Return (X, Y) of the center of cell containing provided text 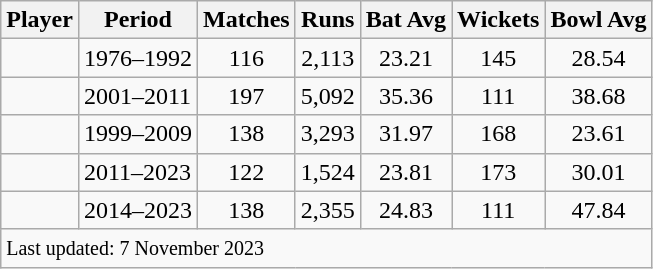
2,113 (328, 58)
47.84 (598, 210)
168 (498, 134)
1999–2009 (138, 134)
30.01 (598, 172)
Bat Avg (406, 20)
35.36 (406, 96)
122 (247, 172)
1976–1992 (138, 58)
Last updated: 7 November 2023 (326, 248)
23.81 (406, 172)
5,092 (328, 96)
38.68 (598, 96)
1,524 (328, 172)
116 (247, 58)
23.21 (406, 58)
24.83 (406, 210)
197 (247, 96)
Runs (328, 20)
3,293 (328, 134)
23.61 (598, 134)
2001–2011 (138, 96)
Player (40, 20)
2011–2023 (138, 172)
Bowl Avg (598, 20)
Period (138, 20)
145 (498, 58)
Wickets (498, 20)
31.97 (406, 134)
28.54 (598, 58)
Matches (247, 20)
173 (498, 172)
2,355 (328, 210)
2014–2023 (138, 210)
